Find where the given text appears and provide that cell's center as (X, Y) coordinate. 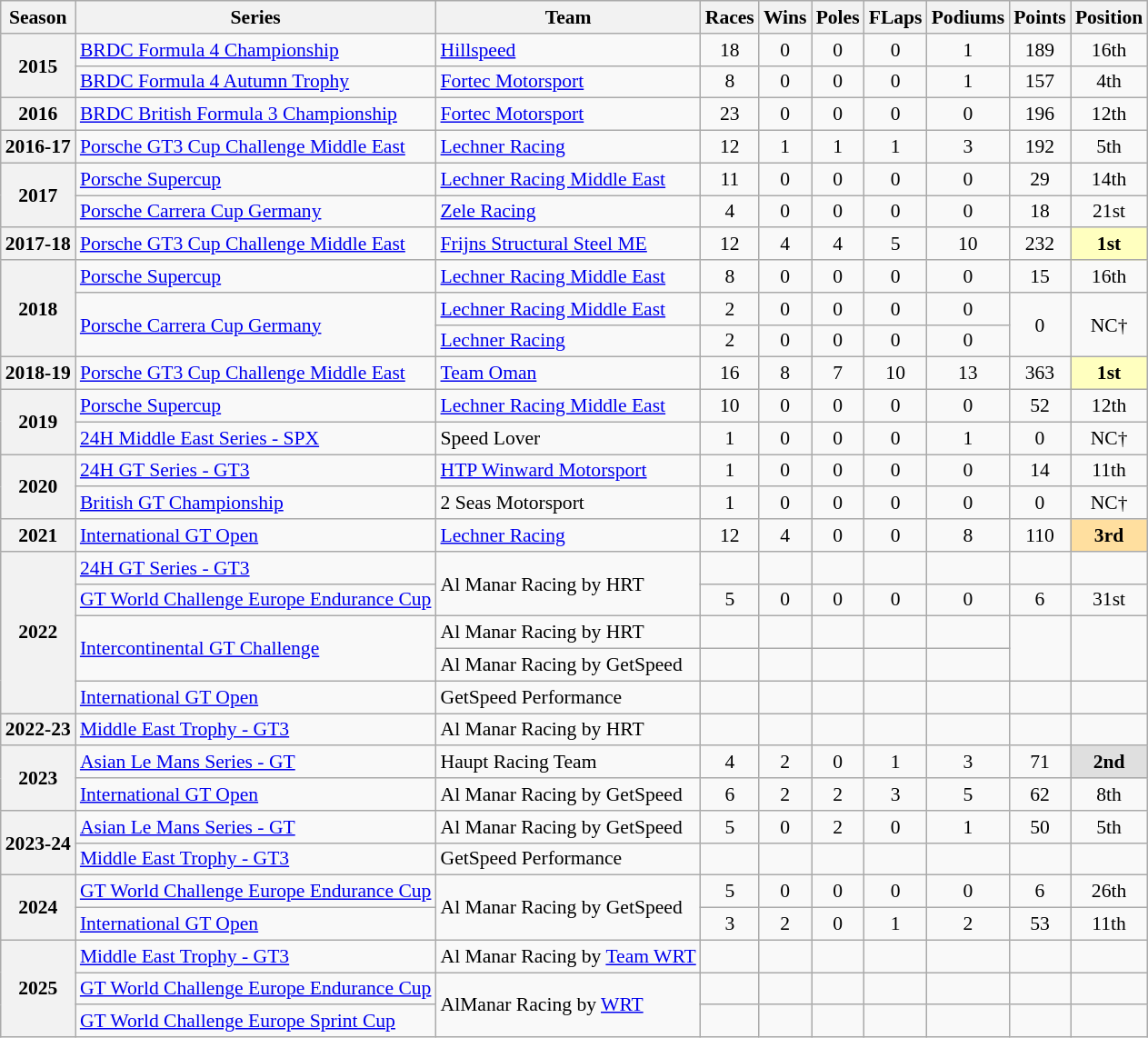
Speed Lover (567, 438)
Team Oman (567, 374)
7 (838, 374)
14 (1040, 471)
71 (1040, 763)
2018-19 (38, 374)
Team (567, 17)
Zele Racing (567, 212)
13 (969, 374)
232 (1040, 245)
14th (1109, 179)
192 (1040, 147)
BRDC Formula 4 Championship (256, 50)
2020 (38, 487)
2023-24 (38, 843)
Podiums (969, 17)
Intercontinental GT Challenge (256, 649)
363 (1040, 374)
2024 (38, 907)
Series (256, 17)
2017 (38, 195)
GT World Challenge Europe Sprint Cup (256, 1022)
2 Seas Motorsport (567, 504)
62 (1040, 794)
196 (1040, 115)
11 (730, 179)
189 (1040, 50)
2015 (38, 65)
2022-23 (38, 730)
2018 (38, 309)
52 (1040, 406)
Hillspeed (567, 50)
23 (730, 115)
HTP Winward Motorsport (567, 471)
2nd (1109, 763)
4th (1109, 82)
16 (730, 374)
AlManar Racing by WRT (567, 1005)
3rd (1109, 535)
2019 (38, 422)
FLaps (896, 17)
Position (1109, 17)
31st (1109, 600)
Races (730, 17)
53 (1040, 924)
2025 (38, 989)
Poles (838, 17)
26th (1109, 892)
110 (1040, 535)
Al Manar Racing by Team WRT (567, 956)
21st (1109, 212)
8th (1109, 794)
50 (1040, 827)
Haupt Racing Team (567, 763)
2022 (38, 633)
2016 (38, 115)
Points (1040, 17)
29 (1040, 179)
BRDC Formula 4 Autumn Trophy (256, 82)
157 (1040, 82)
BRDC British Formula 3 Championship (256, 115)
Wins (785, 17)
Season (38, 17)
2021 (38, 535)
2023 (38, 778)
24H Middle East Series - SPX (256, 438)
2017-18 (38, 245)
2016-17 (38, 147)
Frijns Structural Steel ME (567, 245)
15 (1040, 276)
British GT Championship (256, 504)
